For the text-containing cell, return its midpoint in [X, Y] coordinate format. 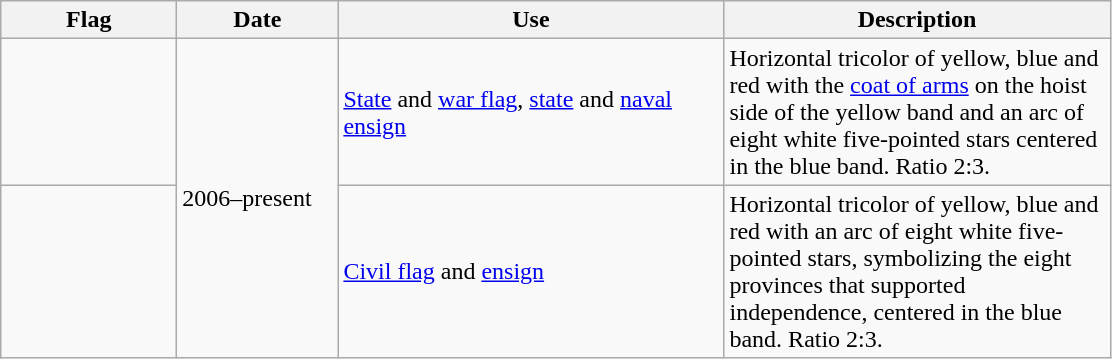
Civil flag and ensign [531, 272]
Date [258, 20]
Use [531, 20]
State and war flag, state and naval ensign [531, 112]
Flag [89, 20]
2006–present [258, 198]
Description [917, 20]
